Detect which cell encompasses the target text, then output its (x, y) center coordinate. 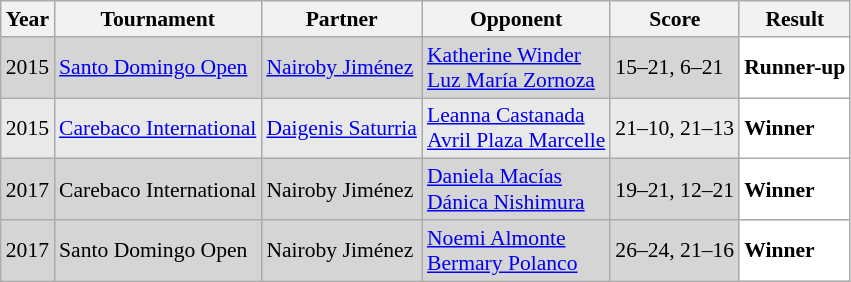
Daigenis Saturria (342, 128)
26–24, 21–16 (674, 250)
Katherine Winder Luz María Zornoza (516, 68)
Runner-up (794, 68)
Score (674, 19)
Year (28, 19)
Partner (342, 19)
Leanna Castanada Avril Plaza Marcelle (516, 128)
Tournament (158, 19)
Opponent (516, 19)
Result (794, 19)
19–21, 12–21 (674, 190)
15–21, 6–21 (674, 68)
21–10, 21–13 (674, 128)
Daniela Macías Dánica Nishimura (516, 190)
Noemi Almonte Bermary Polanco (516, 250)
